Find where the given text appears and provide that cell's center as [X, Y] coordinate. 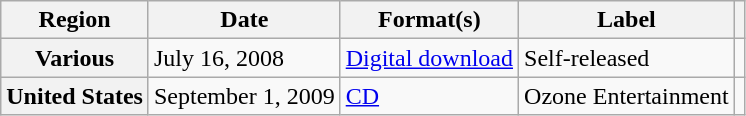
Self-released [627, 58]
Date [244, 20]
Format(s) [429, 20]
Label [627, 20]
September 1, 2009 [244, 96]
United States [75, 96]
Digital download [429, 58]
Region [75, 20]
Ozone Entertainment [627, 96]
Various [75, 58]
July 16, 2008 [244, 58]
CD [429, 96]
